Extract the (x, y) coordinate from the center of the cell holding the provided text.  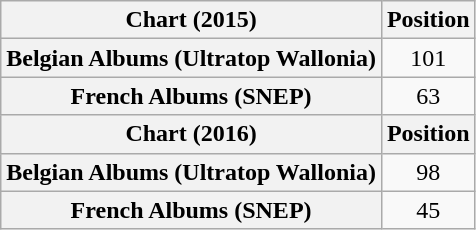
63 (428, 96)
45 (428, 210)
98 (428, 172)
Chart (2015) (192, 20)
Chart (2016) (192, 134)
101 (428, 58)
